Pinpoint the cell where the given text exists, returning its [x, y] midpoint coordinate. 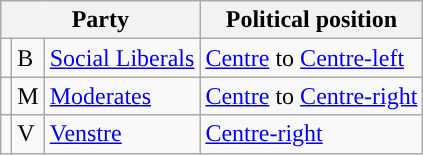
Social Liberals [122, 58]
Venstre [122, 134]
Moderates [122, 96]
Political position [312, 20]
Centre to Centre-right [312, 96]
M [28, 96]
Centre to Centre-left [312, 58]
V [28, 134]
B [28, 58]
Party [100, 20]
Centre-right [312, 134]
